Find where the given text appears and provide that cell's center as [x, y] coordinate. 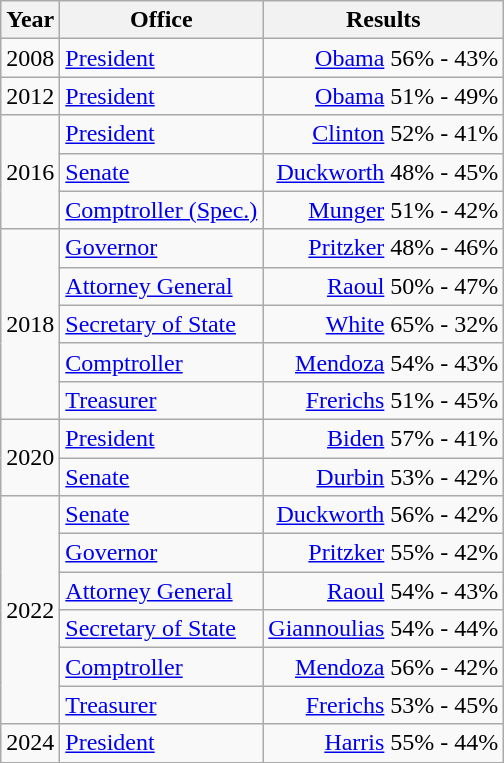
Obama 56% - 43% [384, 58]
Harris 55% - 44% [384, 743]
Year [30, 20]
2008 [30, 58]
Clinton 52% - 41% [384, 134]
2012 [30, 96]
Obama 51% - 49% [384, 96]
Results [384, 20]
White 65% - 32% [384, 324]
Frerichs 53% - 45% [384, 705]
Frerichs 51% - 45% [384, 400]
2024 [30, 743]
2020 [30, 457]
2016 [30, 172]
Raoul 50% - 47% [384, 286]
Comptroller (Spec.) [162, 210]
Munger 51% - 42% [384, 210]
Duckworth 56% - 42% [384, 515]
Giannoulias 54% - 44% [384, 629]
Raoul 54% - 43% [384, 591]
Office [162, 20]
Biden 57% - 41% [384, 438]
2018 [30, 324]
Mendoza 56% - 42% [384, 667]
2022 [30, 610]
Mendoza 54% - 43% [384, 362]
Pritzker 48% - 46% [384, 248]
Pritzker 55% - 42% [384, 553]
Duckworth 48% - 45% [384, 172]
Durbin 53% - 42% [384, 477]
